Search for the cell housing the specified text and yield its [X, Y] center coordinate. 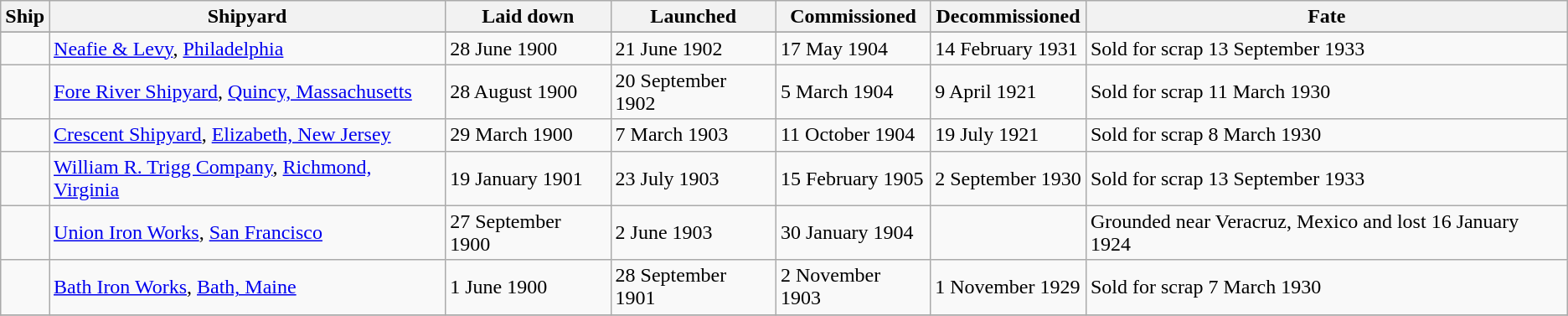
29 March 1900 [528, 135]
Laid down [528, 17]
19 January 1901 [528, 178]
Launched [694, 17]
Ship [25, 17]
1 November 1929 [1008, 287]
Fore River Shipyard, Quincy, Massachusetts [248, 92]
Crescent Shipyard, Elizabeth, New Jersey [248, 135]
Commissioned [853, 17]
Sold for scrap 8 March 1930 [1327, 135]
Neafie & Levy, Philadelphia [248, 49]
27 September 1900 [528, 233]
28 August 1900 [528, 92]
Bath Iron Works, Bath, Maine [248, 287]
2 November 1903 [853, 287]
20 September 1902 [694, 92]
Sold for scrap 7 March 1930 [1327, 287]
Decommissioned [1008, 17]
21 June 1902 [694, 49]
11 October 1904 [853, 135]
28 June 1900 [528, 49]
9 April 1921 [1008, 92]
1 June 1900 [528, 287]
5 March 1904 [853, 92]
2 June 1903 [694, 233]
Union Iron Works, San Francisco [248, 233]
17 May 1904 [853, 49]
7 March 1903 [694, 135]
30 January 1904 [853, 233]
Shipyard [248, 17]
15 February 1905 [853, 178]
14 February 1931 [1008, 49]
19 July 1921 [1008, 135]
Grounded near Veracruz, Mexico and lost 16 January 1924 [1327, 233]
2 September 1930 [1008, 178]
Sold for scrap 11 March 1930 [1327, 92]
William R. Trigg Company, Richmond, Virginia [248, 178]
Fate [1327, 17]
23 July 1903 [694, 178]
28 September 1901 [694, 287]
